Identify which cell holds the provided text, then report its (x, y) central coordinate. 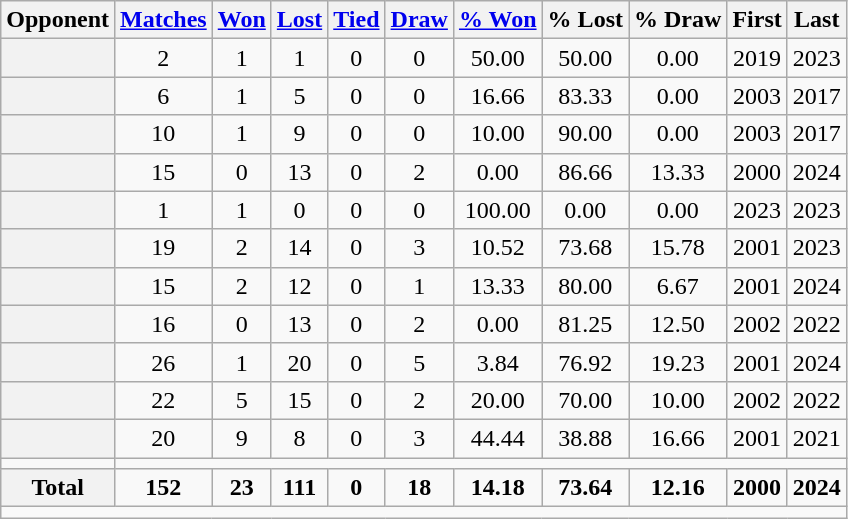
2021 (816, 438)
Total (58, 488)
73.64 (585, 488)
Last (816, 20)
19 (164, 248)
90.00 (585, 134)
38.88 (585, 438)
81.25 (585, 324)
6.67 (677, 286)
83.33 (585, 96)
70.00 (585, 400)
86.66 (585, 172)
Opponent (58, 20)
15.78 (677, 248)
111 (299, 488)
73.68 (585, 248)
19.23 (677, 362)
152 (164, 488)
26 (164, 362)
3.84 (498, 362)
12.50 (677, 324)
22 (164, 400)
80.00 (585, 286)
14 (299, 248)
Draw (419, 20)
100.00 (498, 210)
14.18 (498, 488)
76.92 (585, 362)
44.44 (498, 438)
2019 (757, 58)
Tied (356, 20)
% Draw (677, 20)
8 (299, 438)
12.16 (677, 488)
% Won (498, 20)
10 (164, 134)
First (757, 20)
20.00 (498, 400)
Won (242, 20)
12 (299, 286)
6 (164, 96)
Matches (164, 20)
16 (164, 324)
Lost (299, 20)
% Lost (585, 20)
10.52 (498, 248)
18 (419, 488)
23 (242, 488)
